Identify which cell holds the provided text, then report its (X, Y) central coordinate. 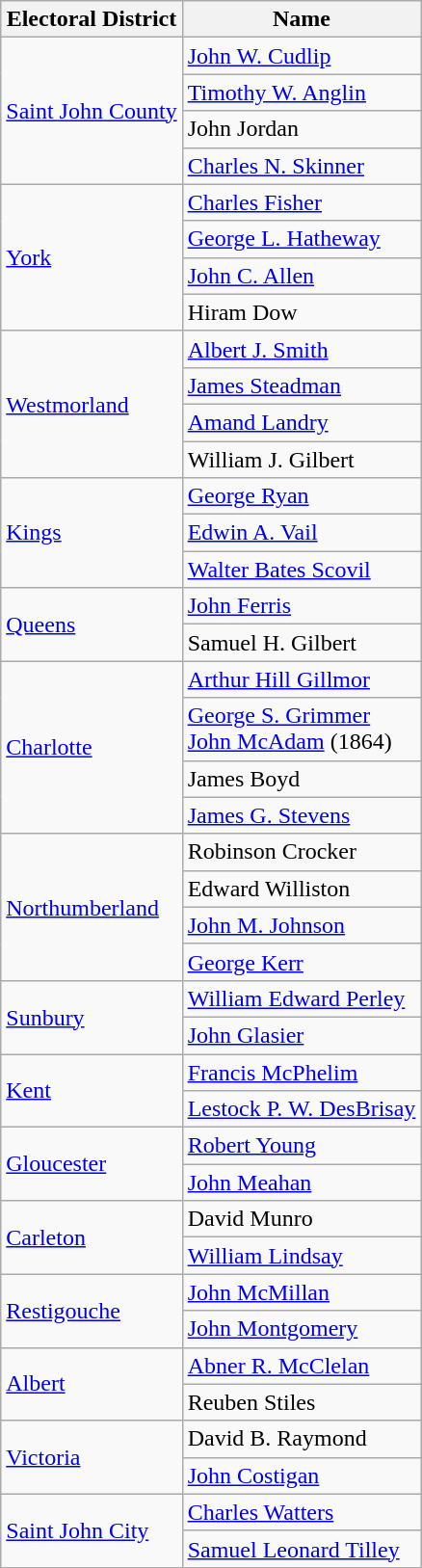
John McMillan (302, 1292)
John Meahan (302, 1183)
Lestock P. W. DesBrisay (302, 1109)
William Edward Perley (302, 998)
Arthur Hill Gillmor (302, 679)
Albert (92, 1384)
William Lindsay (302, 1256)
Samuel Leonard Tilley (302, 1549)
Gloucester (92, 1164)
Charles Watters (302, 1512)
George Kerr (302, 962)
Edwin A. Vail (302, 533)
James G. Stevens (302, 815)
George Ryan (302, 496)
Robert Young (302, 1146)
Walter Bates Scovil (302, 570)
Westmorland (92, 404)
George S. GrimmerJohn McAdam (1864) (302, 729)
Saint John County (92, 111)
James Boyd (302, 779)
Albert J. Smith (302, 349)
Timothy W. Anglin (302, 93)
Francis McPhelim (302, 1073)
David B. Raymond (302, 1439)
Samuel H. Gilbert (302, 643)
Queens (92, 625)
Victoria (92, 1457)
Hiram Dow (302, 312)
David Munro (302, 1219)
John Ferris (302, 606)
James Steadman (302, 385)
John Costigan (302, 1475)
Amand Landry (302, 422)
Charles Fisher (302, 202)
Northumberland (92, 907)
Charles N. Skinner (302, 166)
Name (302, 19)
John C. Allen (302, 276)
Electoral District (92, 19)
William J. Gilbert (302, 460)
Reuben Stiles (302, 1402)
John Jordan (302, 129)
Edward Williston (302, 889)
Sunbury (92, 1017)
Abner R. McClelan (302, 1366)
Kings (92, 533)
John W. Cudlip (302, 56)
Robinson Crocker (302, 852)
John Glasier (302, 1035)
John Montgomery (302, 1329)
Charlotte (92, 748)
Restigouche (92, 1311)
Kent (92, 1091)
York (92, 257)
John M. Johnson (302, 925)
Carleton (92, 1237)
George L. Hatheway (302, 239)
Saint John City (92, 1530)
